Return the (X, Y) coordinate for the center point of the cell that contains the specified text.  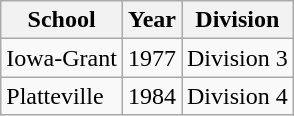
Division 4 (238, 96)
Year (152, 20)
Division (238, 20)
1977 (152, 58)
Platteville (62, 96)
Iowa-Grant (62, 58)
Division 3 (238, 58)
School (62, 20)
1984 (152, 96)
